From the cell containing the given text, extract its center point as [X, Y] coordinate. 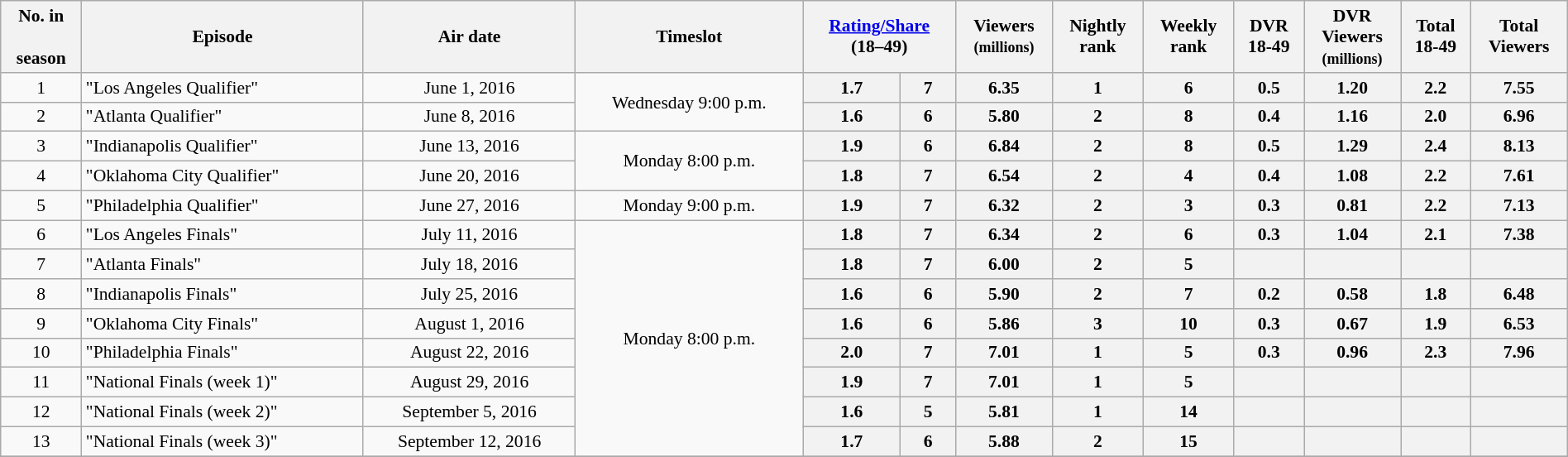
7.55 [1518, 88]
"Oklahoma City Finals" [223, 324]
Weeklyrank [1188, 36]
0.81 [1353, 205]
2.1 [1436, 235]
"National Finals (week 3)" [223, 441]
7.13 [1518, 205]
DVR18-49 [1269, 36]
2.4 [1436, 147]
6.84 [1004, 147]
"Atlanta Qualifier" [223, 117]
1.08 [1353, 176]
8.13 [1518, 147]
TotalViewers [1518, 36]
June 20, 2016 [469, 176]
6.35 [1004, 88]
Monday 9:00 p.m. [690, 205]
5.88 [1004, 441]
5.80 [1004, 117]
No. in season [41, 36]
12 [41, 412]
6.96 [1518, 117]
June 1, 2016 [469, 88]
"Philadelphia Qualifier" [223, 205]
1.20 [1353, 88]
13 [41, 441]
6.32 [1004, 205]
August 22, 2016 [469, 353]
"Los Angeles Finals" [223, 235]
9 [41, 324]
6.48 [1518, 294]
July 11, 2016 [469, 235]
1.16 [1353, 117]
5.86 [1004, 324]
September 12, 2016 [469, 441]
7.96 [1518, 353]
June 13, 2016 [469, 147]
Total18-49 [1436, 36]
0.58 [1353, 294]
15 [1188, 441]
2.3 [1436, 353]
Viewers(millions) [1004, 36]
Rating/Share(18–49) [880, 36]
July 25, 2016 [469, 294]
September 5, 2016 [469, 412]
Nightlyrank [1097, 36]
"Indianapolis Finals" [223, 294]
"Los Angeles Qualifier" [223, 88]
"Atlanta Finals" [223, 265]
0.96 [1353, 353]
Wednesday 9:00 p.m. [690, 103]
0.67 [1353, 324]
"Oklahoma City Qualifier" [223, 176]
June 8, 2016 [469, 117]
5.90 [1004, 294]
6.54 [1004, 176]
"Philadelphia Finals" [223, 353]
Air date [469, 36]
DVRViewers(millions) [1353, 36]
7.38 [1518, 235]
1.29 [1353, 147]
June 27, 2016 [469, 205]
"National Finals (week 1)" [223, 382]
July 18, 2016 [469, 265]
Episode [223, 36]
6.34 [1004, 235]
5.81 [1004, 412]
"Indianapolis Qualifier" [223, 147]
"National Finals (week 2)" [223, 412]
7.61 [1518, 176]
August 1, 2016 [469, 324]
14 [1188, 412]
6.53 [1518, 324]
11 [41, 382]
Timeslot [690, 36]
1.04 [1353, 235]
August 29, 2016 [469, 382]
6.00 [1004, 265]
0.2 [1269, 294]
